Scan for the cell matching the given text and deliver its [x, y] coordinate at center. 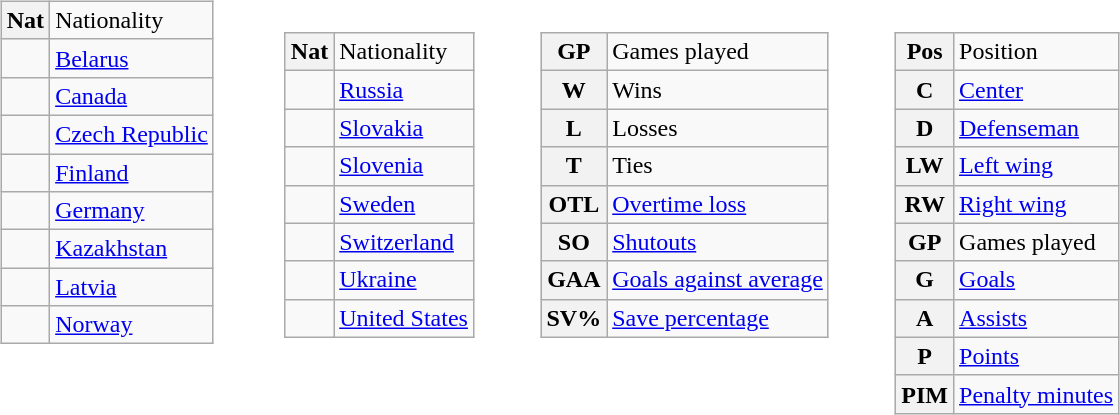
Shutouts [718, 242]
P [925, 356]
Points [1036, 356]
Save percentage [718, 318]
Defenseman [1036, 128]
Czech Republic [132, 134]
LW [925, 166]
Ties [718, 166]
Goals against average [718, 280]
Center [1036, 90]
Losses [718, 128]
Slovenia [404, 166]
D [925, 128]
Finland [132, 173]
PIM [925, 394]
Canada [132, 96]
Overtime loss [718, 204]
A [925, 318]
C [925, 90]
SO [574, 242]
Goals [1036, 280]
Right wing [1036, 204]
Ukraine [404, 280]
Wins [718, 90]
Kazakhstan [132, 249]
GAA [574, 280]
Left wing [1036, 166]
Assists [1036, 318]
OTL [574, 204]
Germany [132, 211]
Norway [132, 325]
W [574, 90]
Slovakia [404, 128]
Latvia [132, 287]
United States [404, 318]
Pos [925, 52]
L [574, 128]
SV% [574, 318]
T [574, 166]
Position [1036, 52]
Sweden [404, 204]
G [925, 280]
Penalty minutes [1036, 394]
Belarus [132, 58]
RW [925, 204]
Switzerland [404, 242]
Russia [404, 90]
